Pinpoint the cell where the given text exists, returning its (X, Y) midpoint coordinate. 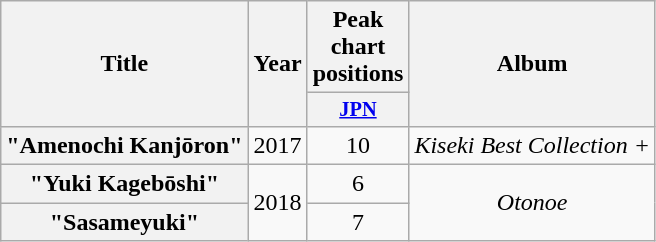
"Sasameyuki" (124, 222)
2017 (278, 145)
2018 (278, 203)
Album (532, 64)
10 (358, 145)
Peak chart positions (358, 47)
Title (124, 64)
JPN (358, 110)
Otonoe (532, 203)
Kiseki Best Collection + (532, 145)
6 (358, 184)
"Yuki Kagebōshi" (124, 184)
7 (358, 222)
Year (278, 64)
"Amenochi Kanjōron" (124, 145)
